From the cell containing the given text, extract its center point as [X, Y] coordinate. 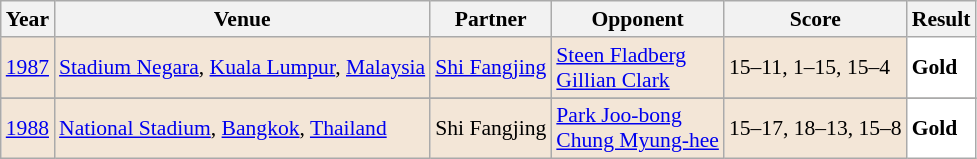
Year [28, 19]
Result [942, 19]
1988 [28, 128]
Park Joo-bong Chung Myung-hee [638, 128]
Venue [242, 19]
1987 [28, 68]
Steen Fladberg Gillian Clark [638, 68]
15–11, 1–15, 15–4 [816, 68]
Partner [490, 19]
Score [816, 19]
National Stadium, Bangkok, Thailand [242, 128]
Opponent [638, 19]
15–17, 18–13, 15–8 [816, 128]
Stadium Negara, Kuala Lumpur, Malaysia [242, 68]
